Return (x, y) of the center of cell containing provided text 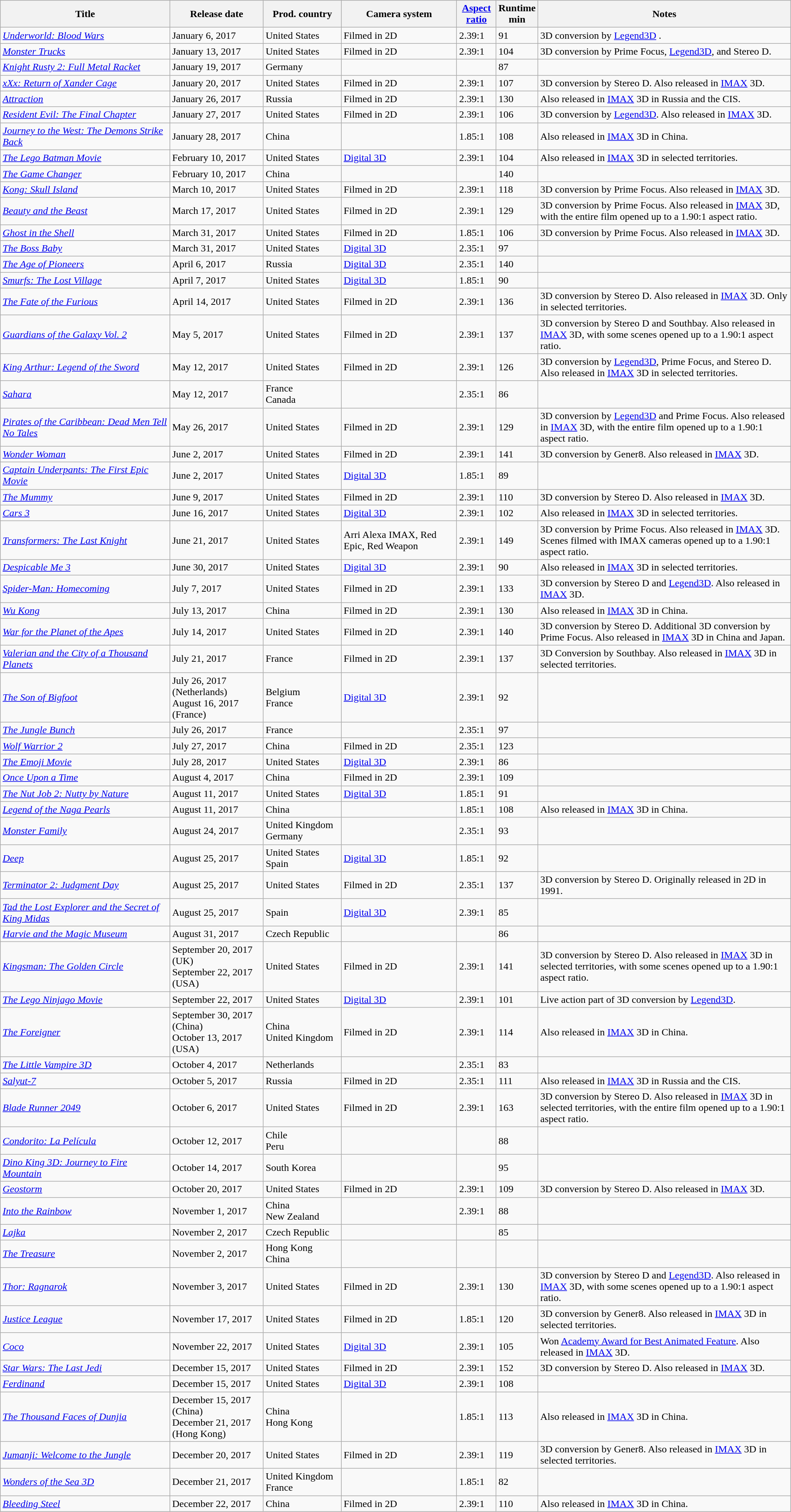
November 1, 2017 (217, 1211)
Wolf Warrior 2 (85, 746)
The Little Vampire 3D (85, 1065)
July 7, 2017 (217, 589)
The Fate of the Furious (85, 302)
3D conversion by Stereo D. Also released in IMAX 3D in selected territories, with the entire film opened up to a 1.90:1 aspect ratio. (665, 1108)
November 22, 2017 (217, 1346)
ChinaNew Zealand (302, 1211)
Into the Rainbow (85, 1211)
The Game Changer (85, 173)
October 6, 2017 (217, 1108)
Terminator 2: Judgment Day (85, 885)
December 20, 2017 (217, 1455)
Hong KongChina (302, 1253)
June 16, 2017 (217, 513)
Won Academy Award for Best Animated Feature. Also released in IMAX 3D. (665, 1346)
Cars 3 (85, 513)
Transformers: The Last Knight (85, 540)
3D conversion by Stereo D. Additional 3D conversion by Prime Focus. Also released in IMAX 3D in China and Japan. (665, 632)
August 24, 2017 (217, 831)
3D conversion by Legend3D . (665, 35)
Arri Alexa IMAX, Red Epic, Red Weapon (399, 540)
ChilePeru (302, 1141)
3D conversion by Prime Focus, Legend3D, and Stereo D. (665, 51)
102 (517, 513)
Germany (302, 67)
The Thousand Faces of Dunjia (85, 1417)
November 17, 2017 (217, 1319)
October 20, 2017 (217, 1189)
Ghost in the Shell (85, 232)
Thor: Ragnarok (85, 1286)
Wonder Woman (85, 454)
82 (517, 1482)
Salyut-7 (85, 1081)
136 (517, 302)
118 (517, 189)
xXx: Return of Xander Cage (85, 83)
119 (517, 1455)
July 28, 2017 (217, 762)
Spider-Man: Homecoming (85, 589)
Jumanji: Welcome to the Jungle (85, 1455)
Condorito: La Película (85, 1141)
133 (517, 589)
Notes (665, 14)
Knight Rusty 2: Full Metal Racket (85, 67)
August 31, 2017 (217, 934)
Legend of the Naga Pearls (85, 809)
The Lego Batman Movie (85, 158)
July 26, 2017 (Netherlands)August 16, 2017 (France) (217, 697)
June 21, 2017 (217, 540)
Title (85, 14)
The Nut Job 2: Nutty by Nature (85, 794)
August 4, 2017 (217, 778)
Smurfs: The Lost Village (85, 280)
Resident Evil: The Final Chapter (85, 115)
Sahara (85, 394)
3D conversion by Stereo D. Also released in IMAX 3D in selected territories, with some scenes opened up to a 1.90:1 aspect ratio. (665, 967)
April 14, 2017 (217, 302)
3D conversion by Stereo D and Southbay. Also released in IMAX 3D, with some scenes opened up to a 1.90:1 aspect ratio. (665, 334)
Monster Family (85, 831)
Blade Runner 2049 (85, 1108)
December 22, 2017 (217, 1504)
Wu Kong (85, 610)
Attraction (85, 99)
Justice League (85, 1319)
3D conversion by Gener8. Also released in IMAX 3D. (665, 454)
The Mummy (85, 497)
October 12, 2017 (217, 1141)
December 15, 2017 (China)December 21, 2017 (Hong Kong) (217, 1417)
Monster Trucks (85, 51)
United StatesSpain (302, 858)
113 (517, 1417)
3D conversion by Legend3D. Also released in IMAX 3D. (665, 115)
The Boss Baby (85, 249)
83 (517, 1065)
Dino King 3D: Journey to Fire Mountain (85, 1168)
3D conversion by Prime Focus. Also released in IMAX 3D. Scenes filmed with IMAX cameras opened up to a 1.90:1 aspect ratio. (665, 540)
Kingsman: The Golden Circle (85, 967)
Netherlands (302, 1065)
3D conversion by Stereo D and Legend3D. Also released in IMAX 3D. (665, 589)
Captain Underpants: The First Epic Movie (85, 475)
87 (517, 67)
War for the Planet of the Apes (85, 632)
The Age of Pioneers (85, 264)
149 (517, 540)
The Foreigner (85, 1032)
105 (517, 1346)
October 4, 2017 (217, 1065)
United KingdomGermany (302, 831)
July 27, 2017 (217, 746)
Wonders of the Sea 3D (85, 1482)
July 21, 2017 (217, 659)
United KingdomFrance (302, 1482)
The Emoji Movie (85, 762)
November 3, 2017 (217, 1286)
The Treasure (85, 1253)
3D Conversion by Southbay. Also released in IMAX 3D in selected territories. (665, 659)
93 (517, 831)
South Korea (302, 1168)
July 14, 2017 (217, 632)
Deep (85, 858)
Kong: Skull Island (85, 189)
January 26, 2017 (217, 99)
Release date (217, 14)
Tad the Lost Explorer and the Secret of King Midas (85, 912)
May 5, 2017 (217, 334)
ChinaHong Kong (302, 1417)
BelgiumFrance (302, 697)
3D conversion by Prime Focus. Also released in IMAX 3D, with the entire film opened up to a 1.90:1 aspect ratio. (665, 211)
111 (517, 1081)
January 28, 2017 (217, 136)
3D conversion by Legend3D and Prime Focus. Also released in IMAX 3D, with the entire film opened up to a 1.90:1 aspect ratio. (665, 427)
Journey to the West: The Demons Strike Back (85, 136)
September 30, 2017 (China)October 13, 2017 (USA) (217, 1032)
Spain (302, 912)
June 30, 2017 (217, 567)
March 10, 2017 (217, 189)
FranceCanada (302, 394)
Aspect ratio (476, 14)
Guardians of the Galaxy Vol. 2 (85, 334)
The Son of Bigfoot (85, 697)
Valerian and the City of a Thousand Planets (85, 659)
January 6, 2017 (217, 35)
The Lego Ninjago Movie (85, 1000)
Lajka (85, 1232)
126 (517, 367)
89 (517, 475)
Geostorm (85, 1189)
Prod. country (302, 14)
114 (517, 1032)
123 (517, 746)
March 17, 2017 (217, 211)
3D conversion by Stereo D. Also released in IMAX 3D. Only in selected territories. (665, 302)
Bleeding Steel (85, 1504)
January 13, 2017 (217, 51)
The Jungle Bunch (85, 730)
Pirates of the Caribbean: Dead Men Tell No Tales (85, 427)
July 26, 2017 (217, 730)
107 (517, 83)
Live action part of 3D conversion by Legend3D. (665, 1000)
October 5, 2017 (217, 1081)
3D conversion by Legend3D, Prime Focus, and Stereo D. Also released in IMAX 3D in selected territories. (665, 367)
Underworld: Blood Wars (85, 35)
Runtime min (517, 14)
ChinaUnited Kingdom (302, 1032)
Once Upon a Time (85, 778)
95 (517, 1168)
Beauty and the Beast (85, 211)
101 (517, 1000)
September 22, 2017 (217, 1000)
January 27, 2017 (217, 115)
April 7, 2017 (217, 280)
Camera system (399, 14)
July 13, 2017 (217, 610)
December 21, 2017 (217, 1482)
3D conversion by Stereo D and Legend3D. Also released in IMAX 3D, with some scenes opened up to a 1.90:1 aspect ratio. (665, 1286)
September 20, 2017 (UK)September 22, 2017 (USA) (217, 967)
King Arthur: Legend of the Sword (85, 367)
June 9, 2017 (217, 497)
October 14, 2017 (217, 1168)
120 (517, 1319)
Ferdinand (85, 1384)
Despicable Me 3 (85, 567)
April 6, 2017 (217, 264)
Star Wars: The Last Jedi (85, 1368)
January 19, 2017 (217, 67)
Coco (85, 1346)
January 20, 2017 (217, 83)
Harvie and the Magic Museum (85, 934)
3D conversion by Stereo D. Originally released in 2D in 1991. (665, 885)
152 (517, 1368)
163 (517, 1108)
May 26, 2017 (217, 427)
